From the cell containing the given text, extract its center point as [X, Y] coordinate. 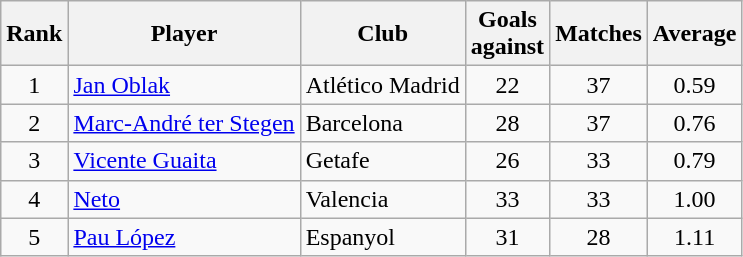
0.59 [694, 85]
Matches [599, 34]
Valencia [382, 199]
26 [507, 161]
1 [34, 85]
31 [507, 237]
Marc-André ter Stegen [184, 123]
Average [694, 34]
Player [184, 34]
Rank [34, 34]
22 [507, 85]
Getafe [382, 161]
1.00 [694, 199]
Pau López [184, 237]
0.79 [694, 161]
5 [34, 237]
Barcelona [382, 123]
4 [34, 199]
Atlético Madrid [382, 85]
3 [34, 161]
2 [34, 123]
Club [382, 34]
Espanyol [382, 237]
Neto [184, 199]
1.11 [694, 237]
Jan Oblak [184, 85]
Goalsagainst [507, 34]
0.76 [694, 123]
Vicente Guaita [184, 161]
